Extract the (x, y) coordinate from the center of the cell holding the provided text.  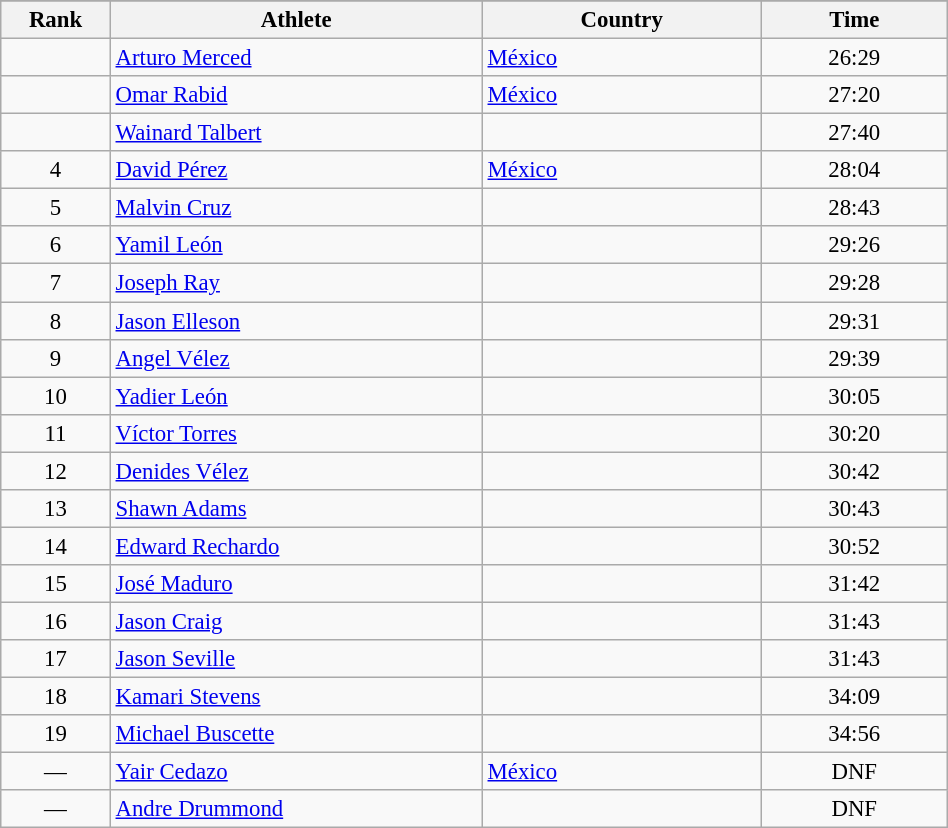
26:29 (854, 58)
Rank (56, 20)
Time (854, 20)
14 (56, 546)
30:43 (854, 509)
12 (56, 471)
4 (56, 170)
27:40 (854, 133)
Yamil León (296, 245)
30:05 (854, 396)
Jason Elleson (296, 321)
13 (56, 509)
29:31 (854, 321)
28:04 (854, 170)
9 (56, 358)
Denides Vélez (296, 471)
Malvin Cruz (296, 208)
Yair Cedazo (296, 772)
7 (56, 283)
29:39 (854, 358)
5 (56, 208)
16 (56, 621)
11 (56, 433)
Yadier León (296, 396)
David Pérez (296, 170)
29:28 (854, 283)
10 (56, 396)
Víctor Torres (296, 433)
6 (56, 245)
30:42 (854, 471)
18 (56, 697)
Athlete (296, 20)
Michael Buscette (296, 734)
Jason Craig (296, 621)
Wainard Talbert (296, 133)
19 (56, 734)
Omar Rabid (296, 95)
Joseph Ray (296, 283)
Kamari Stevens (296, 697)
30:20 (854, 433)
30:52 (854, 546)
Andre Drummond (296, 809)
15 (56, 584)
8 (56, 321)
28:43 (854, 208)
Arturo Merced (296, 58)
Shawn Adams (296, 509)
Angel Vélez (296, 358)
34:56 (854, 734)
17 (56, 659)
Edward Rechardo (296, 546)
Jason Seville (296, 659)
Country (622, 20)
José Maduro (296, 584)
34:09 (854, 697)
29:26 (854, 245)
27:20 (854, 95)
31:42 (854, 584)
